Return [x, y] of the center of cell containing provided text 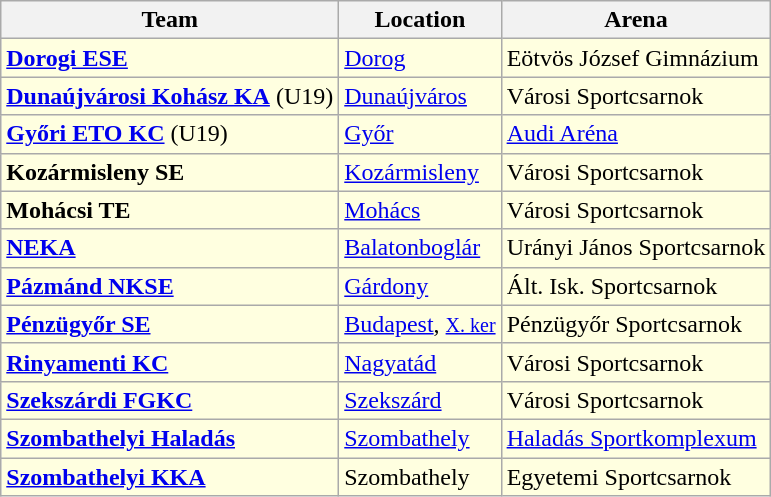
Haladás Sportkomplexum [636, 438]
Dunaújváros [420, 96]
Kozármisleny SE [170, 172]
Gárdony [420, 286]
Pénzügyőr Sportcsarnok [636, 324]
Urányi János Sportcsarnok [636, 248]
Mohács [420, 210]
Szombathelyi KKA [170, 477]
Mohácsi TE [170, 210]
Rinyamenti KC [170, 362]
Győr [420, 134]
Dunaújvárosi Kohász KA (U19) [170, 96]
Kozármisleny [420, 172]
Arena [636, 20]
Team [170, 20]
Pénzügyőr SE [170, 324]
Szekszárdi FGKC [170, 400]
Eötvös József Gimnázium [636, 58]
Audi Aréna [636, 134]
Győri ETO KC (U19) [170, 134]
Nagyatád [420, 362]
Szombathelyi Haladás [170, 438]
Budapest, X. ker [420, 324]
Balatonboglár [420, 248]
Egyetemi Sportcsarnok [636, 477]
Dorogi ESE [170, 58]
Ált. Isk. Sportcsarnok [636, 286]
Pázmánd NKSE [170, 286]
NEKA [170, 248]
Szekszárd [420, 400]
Dorog [420, 58]
Location [420, 20]
